Determine the (x, y) coordinate at the center of the cell enclosing the given text.  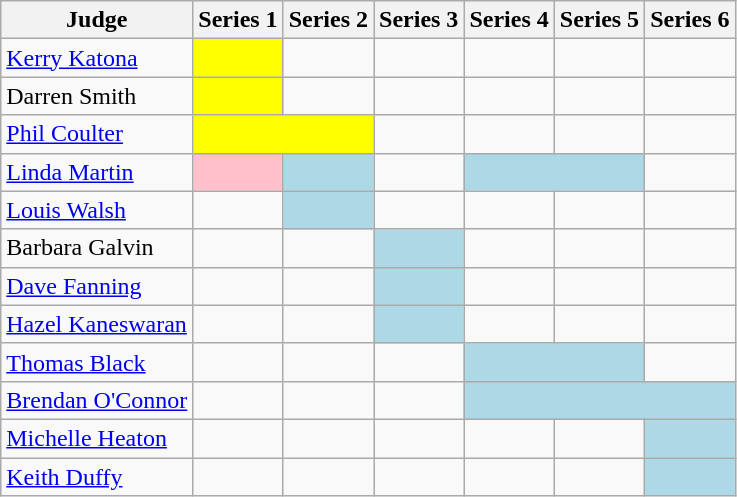
Michelle Heaton (97, 438)
Series 4 (509, 20)
Phil Coulter (97, 134)
Barbara Galvin (97, 248)
Keith Duffy (97, 477)
Darren Smith (97, 96)
Louis Walsh (97, 210)
Judge (97, 20)
Hazel Kaneswaran (97, 324)
Series 3 (419, 20)
Dave Fanning (97, 286)
Linda Martin (97, 172)
Series 1 (238, 20)
Thomas Black (97, 362)
Series 5 (599, 20)
Kerry Katona (97, 58)
Series 2 (328, 20)
Brendan O'Connor (97, 400)
Series 6 (690, 20)
